Capture the cell that displays the provided text and extract its [X, Y] central coordinate. 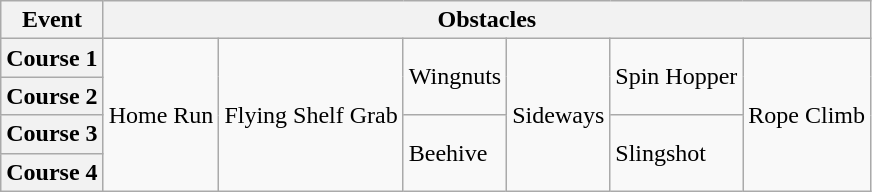
Flying Shelf Grab [311, 115]
Event [52, 20]
Course 3 [52, 134]
Rope Climb [807, 115]
Home Run [161, 115]
Obstacles [486, 20]
Course 4 [52, 172]
Wingnuts [454, 77]
Beehive [454, 153]
Course 2 [52, 96]
Course 1 [52, 58]
Slingshot [676, 153]
Sideways [558, 115]
Spin Hopper [676, 77]
